Identify which cell holds the provided text, then report its (x, y) central coordinate. 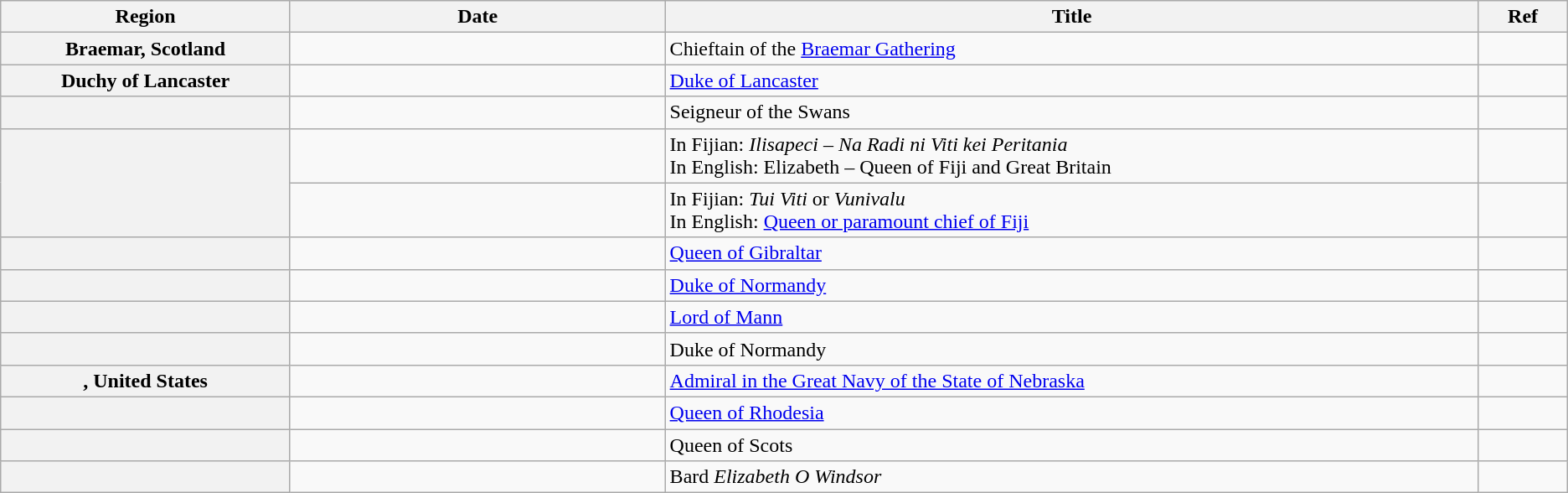
Region (146, 17)
Chieftain of the Braemar Gathering (1072, 49)
In Fijian: Ilisapeci – Na Radi ni Viti kei PeritaniaIn English: Elizabeth – Queen of Fiji and Great Britain (1072, 156)
Admiral in the Great Navy of the State of Nebraska (1072, 381)
, United States (146, 381)
Queen of Rhodesia (1072, 413)
Ref (1523, 17)
Seigneur of the Swans (1072, 112)
Bard Elizabeth O Windsor (1072, 477)
Braemar, Scotland (146, 49)
Duke of Lancaster (1072, 80)
Duchy of Lancaster (146, 80)
Queen of Gibraltar (1072, 253)
Date (477, 17)
Title (1072, 17)
Lord of Mann (1072, 317)
In Fijian: Tui Viti or VunivaluIn English: Queen or paramount chief of Fiji (1072, 210)
Queen of Scots (1072, 445)
